Pinpoint the cell where the given text exists, returning its (x, y) midpoint coordinate. 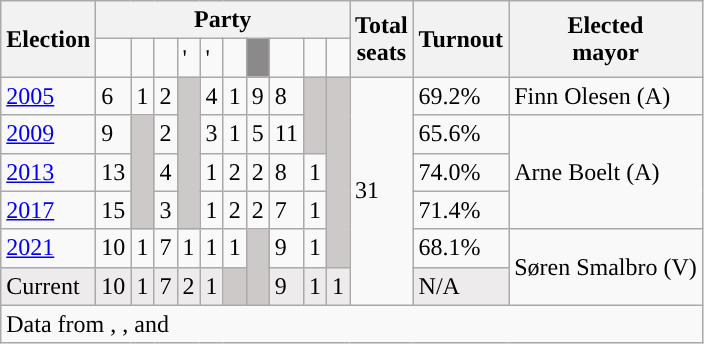
Electedmayor (606, 39)
11 (286, 134)
Totalseats (382, 39)
2021 (48, 248)
2009 (48, 134)
65.6% (461, 134)
Data from , , and (352, 324)
71.4% (461, 210)
6 (114, 96)
69.2% (461, 96)
13 (114, 172)
2013 (48, 172)
2005 (48, 96)
74.0% (461, 172)
15 (114, 210)
Arne Boelt (A) (606, 172)
Turnout (461, 39)
Finn Olesen (A) (606, 96)
N/A (461, 286)
68.1% (461, 248)
Election (48, 39)
Party (223, 20)
31 (382, 191)
2017 (48, 210)
Søren Smalbro (V) (606, 267)
5 (258, 134)
Current (48, 286)
